Capture the cell that displays the provided text and extract its [X, Y] central coordinate. 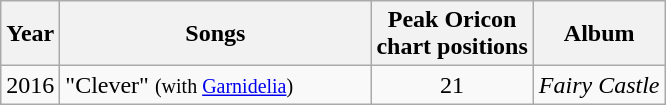
"Clever" (with Garnidelia) [216, 85]
Peak Oricon chart positions [452, 34]
2016 [30, 85]
Album [599, 34]
Fairy Castle [599, 85]
21 [452, 85]
Year [30, 34]
Songs [216, 34]
